Determine the (x, y) coordinate at the center of the cell enclosing the given text.  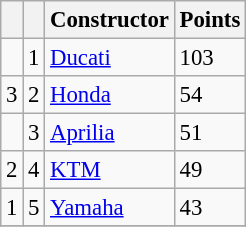
KTM (110, 170)
43 (210, 208)
54 (210, 95)
Points (210, 20)
103 (210, 58)
Ducati (110, 58)
Yamaha (110, 208)
Honda (110, 95)
4 (34, 170)
51 (210, 133)
Aprilia (110, 133)
Constructor (110, 20)
5 (34, 208)
49 (210, 170)
